Output the (x, y) coordinate of the center of the cell containing the given text.  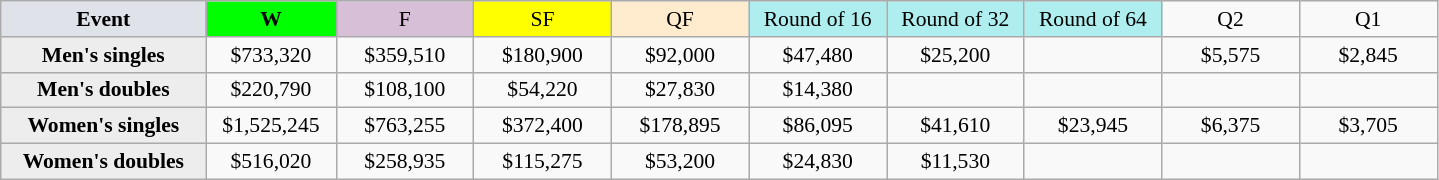
$24,830 (818, 162)
$11,530 (955, 162)
$220,790 (271, 90)
$108,100 (405, 90)
$115,275 (543, 162)
$47,480 (818, 55)
QF (680, 19)
$53,200 (680, 162)
$54,220 (543, 90)
Women's singles (104, 126)
$14,380 (818, 90)
$6,375 (1231, 126)
$178,895 (680, 126)
Round of 64 (1093, 19)
Men's doubles (104, 90)
$359,510 (405, 55)
Q2 (1231, 19)
$1,525,245 (271, 126)
F (405, 19)
SF (543, 19)
Women's doubles (104, 162)
$258,935 (405, 162)
Round of 32 (955, 19)
$516,020 (271, 162)
$733,320 (271, 55)
$2,845 (1368, 55)
Men's singles (104, 55)
$27,830 (680, 90)
$372,400 (543, 126)
$25,200 (955, 55)
$3,705 (1368, 126)
Round of 16 (818, 19)
Q1 (1368, 19)
$92,000 (680, 55)
$23,945 (1093, 126)
$86,095 (818, 126)
$41,610 (955, 126)
W (271, 19)
$180,900 (543, 55)
$5,575 (1231, 55)
$763,255 (405, 126)
Event (104, 19)
